For the text-containing cell, return its midpoint in (x, y) coordinate format. 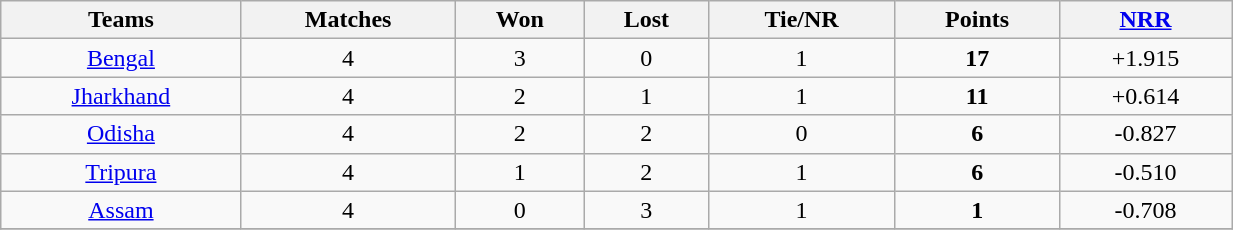
Assam (121, 210)
17 (977, 58)
Bengal (121, 58)
Matches (348, 20)
Tie/NR (802, 20)
-0.510 (1145, 172)
Tripura (121, 172)
Won (520, 20)
11 (977, 96)
NRR (1145, 20)
Lost (647, 20)
+1.915 (1145, 58)
Odisha (121, 134)
Jharkhand (121, 96)
-0.827 (1145, 134)
Points (977, 20)
+0.614 (1145, 96)
Teams (121, 20)
-0.708 (1145, 210)
